Capture the cell that displays the provided text and extract its (X, Y) central coordinate. 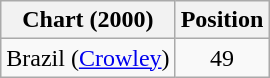
49 (222, 58)
Position (222, 20)
Brazil (Crowley) (88, 58)
Chart (2000) (88, 20)
